Capture the cell that displays the provided text and extract its [x, y] central coordinate. 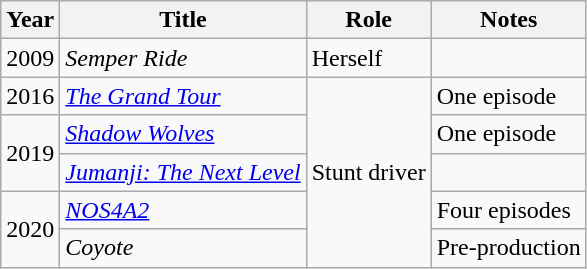
Notes [508, 20]
2016 [30, 96]
Stunt driver [368, 172]
Coyote [183, 248]
Semper Ride [183, 58]
Title [183, 20]
Role [368, 20]
Four episodes [508, 210]
2009 [30, 58]
NOS4A2 [183, 210]
Pre-production [508, 248]
The Grand Tour [183, 96]
2020 [30, 229]
Year [30, 20]
Herself [368, 58]
Jumanji: The Next Level [183, 172]
Shadow Wolves [183, 134]
2019 [30, 153]
